Search for the cell housing the specified text and yield its [X, Y] center coordinate. 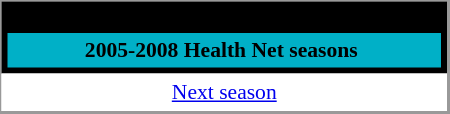
Next season [225, 93]
